Find where the given text appears and provide that cell's center as (x, y) coordinate. 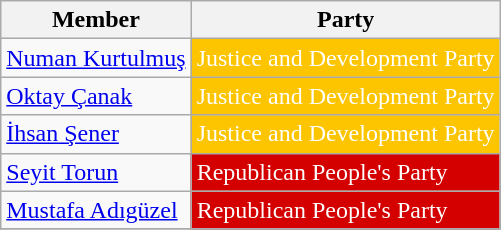
Seyit Torun (96, 172)
Oktay Çanak (96, 96)
İhsan Şener (96, 134)
Party (346, 20)
Mustafa Adıgüzel (96, 210)
Member (96, 20)
Numan Kurtulmuş (96, 58)
